Output the [X, Y] coordinate of the center of the cell containing the given text.  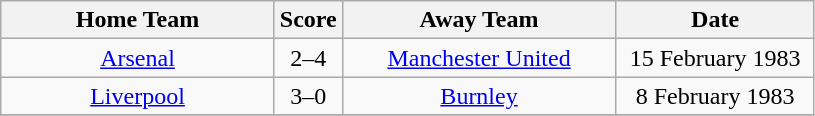
Date [716, 20]
Away Team [479, 20]
Liverpool [138, 96]
15 February 1983 [716, 58]
Manchester United [479, 58]
8 February 1983 [716, 96]
Home Team [138, 20]
Arsenal [138, 58]
Score [308, 20]
Burnley [479, 96]
3–0 [308, 96]
2–4 [308, 58]
